For the text-containing cell, return its midpoint in (x, y) coordinate format. 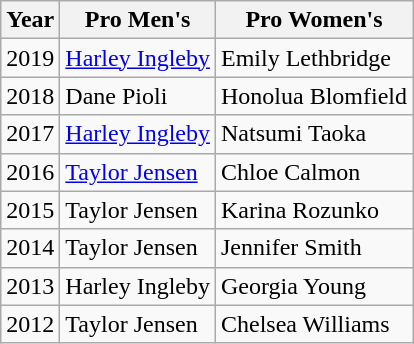
2016 (30, 172)
2018 (30, 96)
2012 (30, 324)
Pro Men's (138, 20)
Georgia Young (314, 286)
2015 (30, 210)
Karina Rozunko (314, 210)
Pro Women's (314, 20)
2014 (30, 248)
Natsumi Taoka (314, 134)
Jennifer Smith (314, 248)
Chloe Calmon (314, 172)
Honolua Blomfield (314, 96)
2019 (30, 58)
Year (30, 20)
2013 (30, 286)
Chelsea Williams (314, 324)
2017 (30, 134)
Emily Lethbridge (314, 58)
Dane Pioli (138, 96)
